Capture the cell that displays the provided text and extract its [x, y] central coordinate. 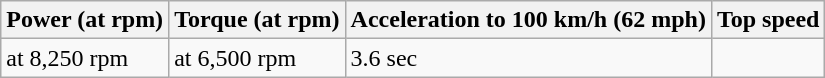
at 8,250 rpm [85, 58]
Top speed [768, 20]
Acceleration to 100 km/h (62 mph) [528, 20]
at 6,500 rpm [257, 58]
3.6 sec [528, 58]
Torque (at rpm) [257, 20]
Power (at rpm) [85, 20]
